Capture the cell that displays the provided text and extract its [X, Y] central coordinate. 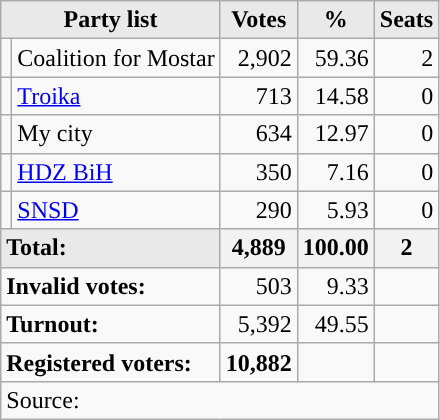
Invalid votes: [110, 286]
7.16 [336, 172]
10,882 [258, 362]
713 [258, 96]
Source: [220, 400]
HDZ BiH [116, 172]
634 [258, 134]
4,889 [258, 248]
Seats [406, 20]
290 [258, 210]
% [336, 20]
350 [258, 172]
My city [116, 134]
9.33 [336, 286]
5.93 [336, 210]
Troika [116, 96]
Party list [110, 20]
Registered voters: [110, 362]
SNSD [116, 210]
Coalition for Mostar [116, 58]
59.36 [336, 58]
5,392 [258, 324]
2,902 [258, 58]
49.55 [336, 324]
503 [258, 286]
12.97 [336, 134]
14.58 [336, 96]
100.00 [336, 248]
Turnout: [110, 324]
Votes [258, 20]
Total: [110, 248]
